Detect which cell encompasses the target text, then output its (X, Y) center coordinate. 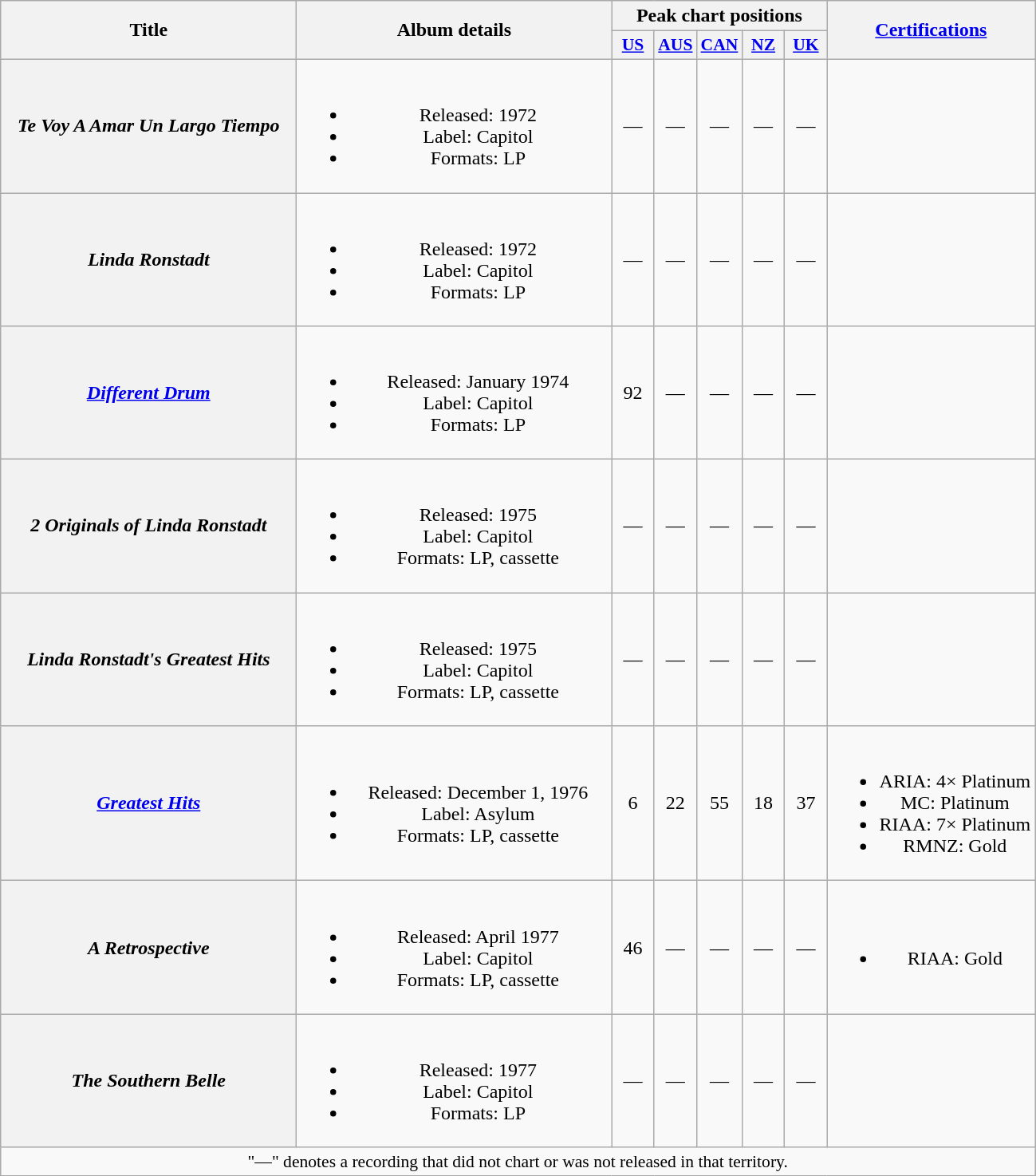
46 (633, 948)
Different Drum (148, 393)
55 (719, 803)
Greatest Hits (148, 803)
AUS (675, 45)
The Southern Belle (148, 1080)
UK (806, 45)
NZ (762, 45)
Te Voy A Amar Un Largo Tiempo (148, 126)
Released: April 1977Label: CapitolFormats: LP, cassette (455, 948)
Certifications (932, 30)
CAN (719, 45)
Linda Ronstadt (148, 260)
6 (633, 803)
A Retrospective (148, 948)
Released: December 1, 1976Label: AsylumFormats: LP, cassette (455, 803)
"—" denotes a recording that did not chart or was not released in that territory. (518, 1162)
Title (148, 30)
37 (806, 803)
ARIA: 4× PlatinumMC: PlatinumRIAA: 7× PlatinumRMNZ: Gold (932, 803)
22 (675, 803)
92 (633, 393)
Linda Ronstadt's Greatest Hits (148, 659)
Released: 1977Label: CapitolFormats: LP (455, 1080)
US (633, 45)
Released: January 1974Label: CapitolFormats: LP (455, 393)
2 Originals of Linda Ronstadt (148, 527)
Album details (455, 30)
RIAA: Gold (932, 948)
Peak chart positions (719, 16)
18 (762, 803)
